Extract the (x, y) coordinate from the center of the cell holding the provided text.  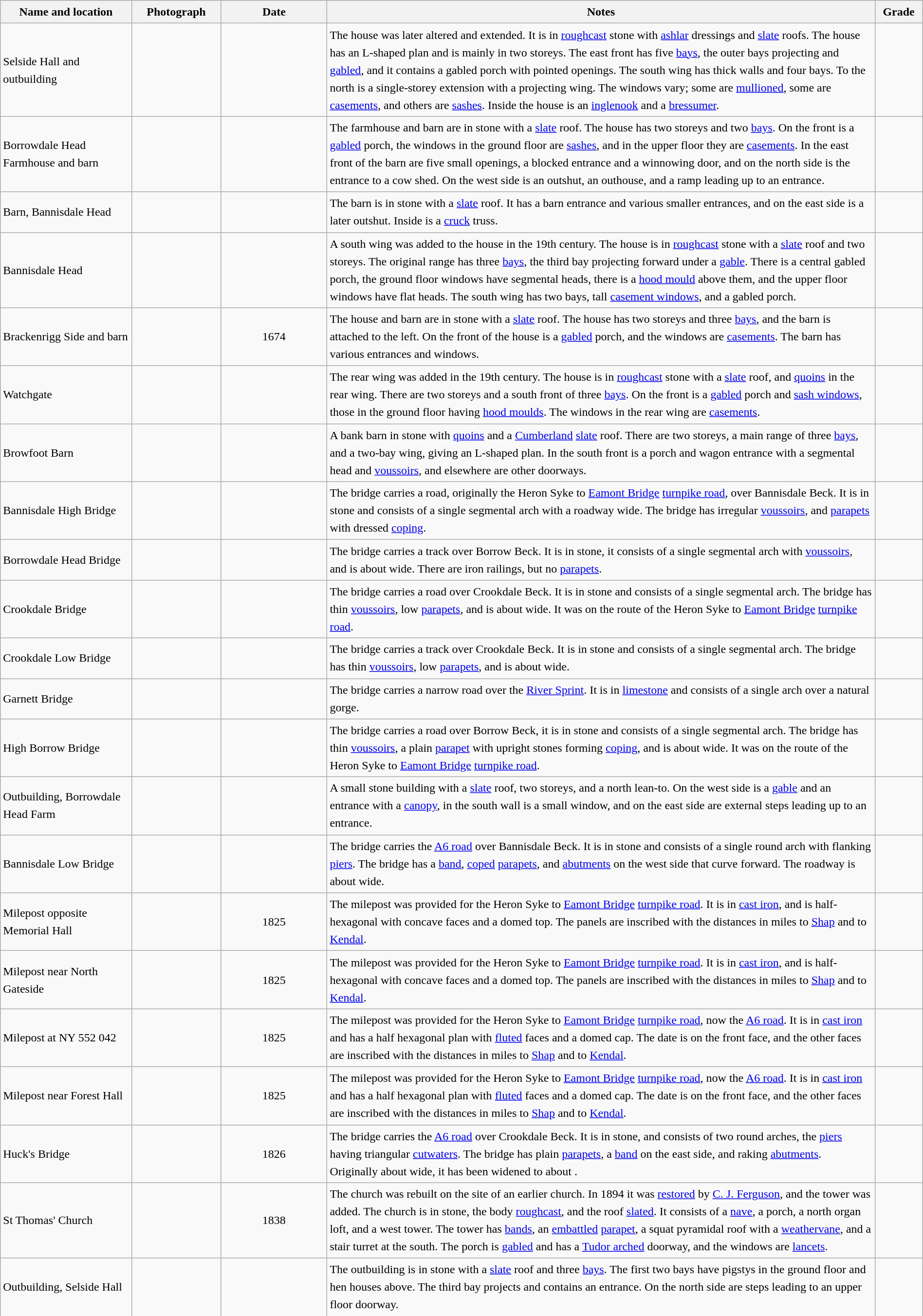
Milepost near North Gateside (66, 980)
The bridge carries a narrow road over the River Sprint. It is in limestone and consists of a single arch over a natural gorge. (601, 699)
1674 (274, 337)
Huck's Bridge (66, 1154)
Grade (899, 12)
St Thomas' Church (66, 1220)
Photograph (176, 12)
Notes (601, 12)
Brackenrigg Side and barn (66, 337)
Outbuilding, Selside Hall (66, 1287)
Milepost at NY 552 042 (66, 1038)
Barn, Bannisdale Head (66, 212)
1838 (274, 1220)
Outbuilding, Borrowdale Head Farm (66, 806)
Borrowdale Head Bridge (66, 560)
Date (274, 12)
Crookdale Bridge (66, 609)
Milepost opposite Memorial Hall (66, 922)
1826 (274, 1154)
Bannisdale High Bridge (66, 510)
Garnett Bridge (66, 699)
Name and location (66, 12)
Bannisdale Head (66, 270)
Milepost near Forest Hall (66, 1095)
High Borrow Bridge (66, 748)
Watchgate (66, 394)
Selside Hall and outbuilding (66, 70)
Browfoot Barn (66, 453)
Bannisdale Low Bridge (66, 864)
Crookdale Low Bridge (66, 658)
Borrowdale Head Farmhouse and barn (66, 154)
